Return the (x, y) coordinate for the center point of the cell that contains the specified text.  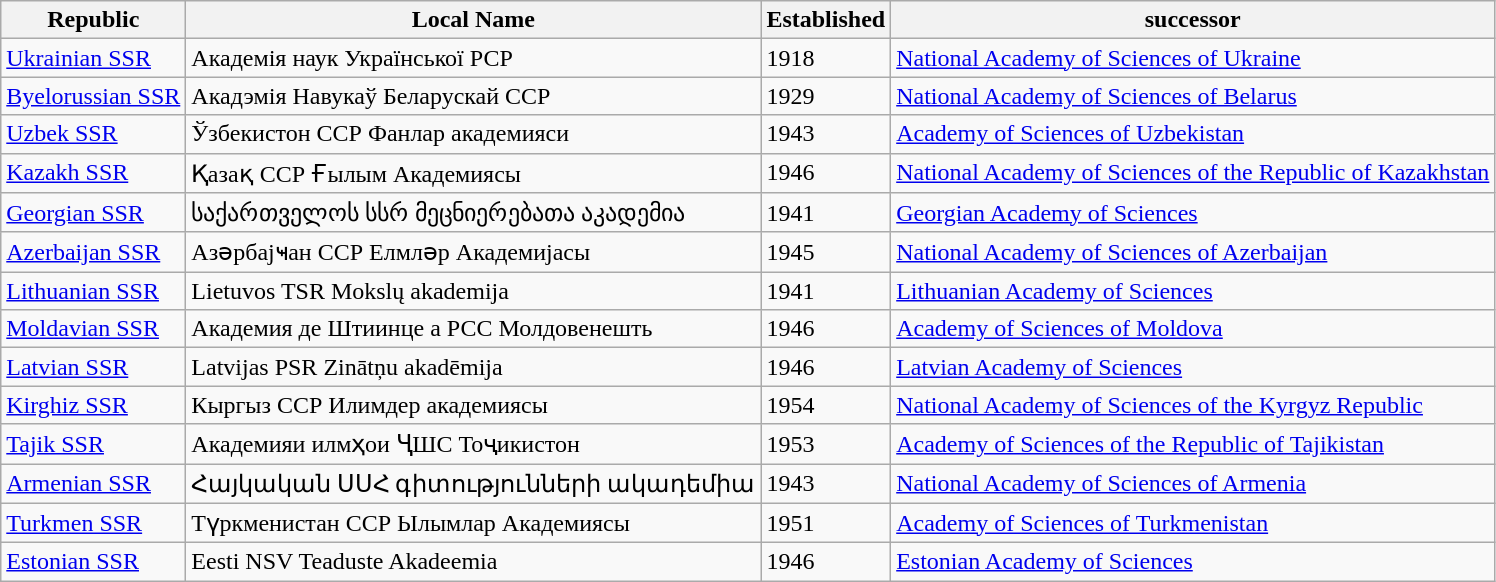
Georgian SSR (94, 213)
Estonian SSR (94, 562)
Академия де Штиинце а РСС Молдовенешть (474, 329)
საქართველოს სსრ მეცნიერებათა აკადემია (474, 213)
Eesti NSV Teaduste Akadeemia (474, 562)
Latvian SSR (94, 367)
Moldavian SSR (94, 329)
Lithuanian SSR (94, 291)
Latvian Academy of Sciences (1193, 367)
National Academy of Sciences of Ukraine (1193, 58)
Kazakh SSR (94, 173)
National Academy of Sciences of Azerbaijan (1193, 252)
1929 (826, 96)
1954 (826, 405)
Түркменистан ССР Ылымлар Академиясы (474, 523)
Ukrainian SSR (94, 58)
Lithuanian Academy of Sciences (1193, 291)
Kirghiz SSR (94, 405)
1953 (826, 444)
Estonian Academy of Sciences (1193, 562)
Академияи илмҳои ҶШС Тоҷикистон (474, 444)
Turkmen SSR (94, 523)
Academy of Sciences of Uzbekistan (1193, 134)
successor (1193, 20)
National Academy of Sciences of Armenia (1193, 484)
Tajik SSR (94, 444)
Byelorussian SSR (94, 96)
Republic (94, 20)
National Academy of Sciences of the Kyrgyz Republic (1193, 405)
Ўзбекистон ССР Фанлар академияси (474, 134)
Lietuvos TSR Mokslų akademija (474, 291)
Azerbaijan SSR (94, 252)
Академія наук Української РСР (474, 58)
Кыргыз ССР Илимдер академиясы (474, 405)
Academy of Sciences of Turkmenistan (1193, 523)
Local Name (474, 20)
1951 (826, 523)
National Academy of Sciences of the Republic of Kazakhstan (1193, 173)
1918 (826, 58)
Uzbek SSR (94, 134)
Academy of Sciences of the Republic of Tajikistan (1193, 444)
Հայկական ՍՍՀ գիտությունների ակադեմիա (474, 484)
National Academy of Sciences of Belarus (1193, 96)
Academy of Sciences of Moldova (1193, 329)
Азәрбајҹан ССР Елмләр Академијасы (474, 252)
Қазақ ССР Ғылым Академиясы (474, 173)
1945 (826, 252)
Акадэмія Навукаў Беларускай ССР (474, 96)
Latvijas PSR Zinātņu akadēmija (474, 367)
Armenian SSR (94, 484)
Established (826, 20)
Georgian Academy of Sciences (1193, 213)
